For the text-containing cell, return its midpoint in (x, y) coordinate format. 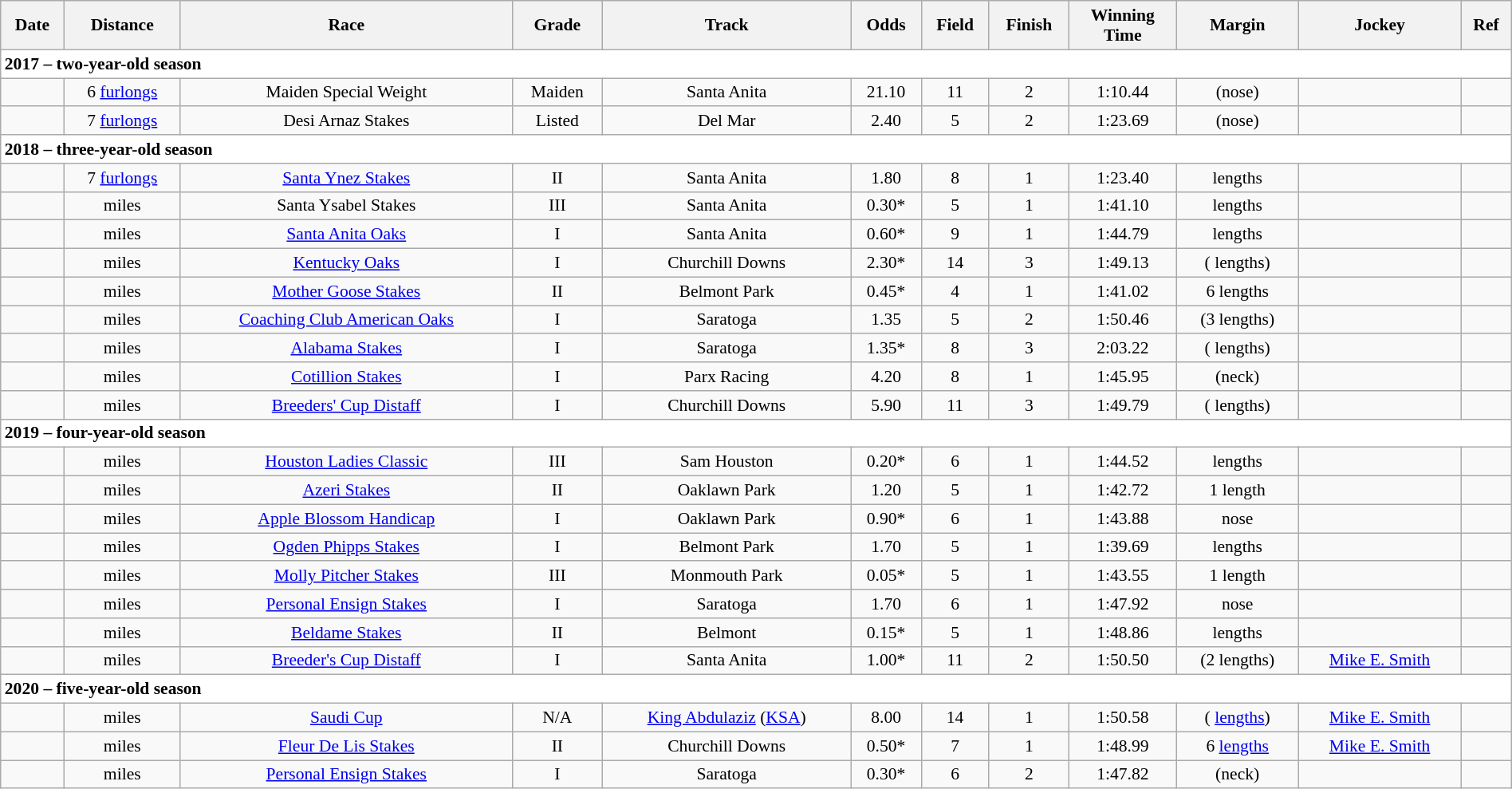
1.35* (886, 349)
2020 – five-year-old season (756, 689)
2018 – three-year-old season (756, 149)
N/A (557, 718)
0.50* (886, 746)
Maiden Special Weight (346, 93)
Coaching Club American Oaks (346, 320)
Ogden Phipps Stakes (346, 547)
Monmouth Park (726, 576)
Azeri Stakes (346, 491)
1:50.58 (1123, 718)
Date (32, 26)
Finish (1029, 26)
0.15* (886, 633)
Santa Ysabel Stakes (346, 206)
1:49.79 (1123, 405)
Belmont (726, 633)
Kentucky Oaks (346, 263)
Fleur De Lis Stakes (346, 746)
9 (955, 235)
Cotillion Stakes (346, 377)
1.20 (886, 491)
1:48.99 (1123, 746)
Maiden (557, 93)
Santa Ynez Stakes (346, 178)
Santa Anita Oaks (346, 235)
1:42.72 (1123, 491)
1:47.92 (1123, 604)
Breeders' Cup Distaff (346, 405)
Race (346, 26)
Breeder's Cup Distaff (346, 661)
2.40 (886, 121)
1:44.79 (1123, 235)
1:50.50 (1123, 661)
1:23.69 (1123, 121)
6 furlongs (122, 93)
4.20 (886, 377)
0.90* (886, 519)
2019 – four-year-old season (756, 433)
1:10.44 (1123, 93)
King Abdulaziz (KSA) (726, 718)
(3 lengths) (1238, 320)
Beldame Stakes (346, 633)
1:49.13 (1123, 263)
Field (955, 26)
1:47.82 (1123, 775)
(2 lengths) (1238, 661)
Jockey (1380, 26)
1:23.40 (1123, 178)
7 (955, 746)
2017 – two-year-old season (756, 64)
1:39.69 (1123, 547)
2:03.22 (1123, 349)
1:43.88 (1123, 519)
Alabama Stakes (346, 349)
1:41.10 (1123, 206)
Parx Racing (726, 377)
1:44.52 (1123, 462)
2.30* (886, 263)
1.80 (886, 178)
0.45* (886, 291)
Ref (1486, 26)
1:41.02 (1123, 291)
21.10 (886, 93)
Track (726, 26)
Odds (886, 26)
0.05* (886, 576)
1:50.46 (1123, 320)
0.20* (886, 462)
Saudi Cup (346, 718)
WinningTime (1123, 26)
1:45.95 (1123, 377)
Houston Ladies Classic (346, 462)
1:48.86 (1123, 633)
5.90 (886, 405)
Mother Goose Stakes (346, 291)
0.60* (886, 235)
Molly Pitcher Stakes (346, 576)
1.35 (886, 320)
4 (955, 291)
Del Mar (726, 121)
8.00 (886, 718)
Margin (1238, 26)
Desi Arnaz Stakes (346, 121)
Apple Blossom Handicap (346, 519)
Sam Houston (726, 462)
Listed (557, 121)
Grade (557, 26)
Distance (122, 26)
1:43.55 (1123, 576)
1.00* (886, 661)
